Pinpoint the cell where the given text exists, returning its (x, y) midpoint coordinate. 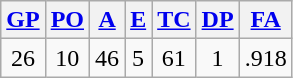
61 (174, 58)
.918 (266, 58)
FA (266, 20)
10 (67, 58)
E (138, 20)
46 (108, 58)
GP (23, 20)
A (108, 20)
PO (67, 20)
TC (174, 20)
26 (23, 58)
DP (218, 20)
5 (138, 58)
1 (218, 58)
